Scan for the cell matching the given text and deliver its (X, Y) coordinate at center. 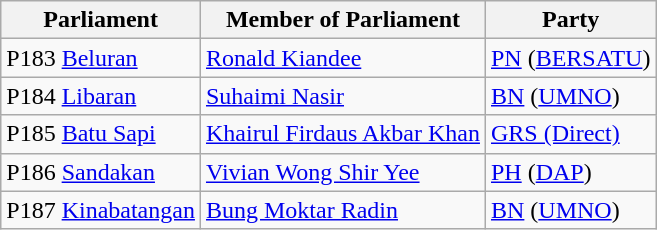
Bung Moktar Radin (342, 210)
Suhaimi Nasir (342, 96)
Party (570, 20)
Khairul Firdaus Akbar Khan (342, 134)
Ronald Kiandee (342, 58)
P187 Kinabatangan (101, 210)
Parliament (101, 20)
PN (BERSATU) (570, 58)
P183 Beluran (101, 58)
P186 Sandakan (101, 172)
P185 Batu Sapi (101, 134)
GRS (Direct) (570, 134)
PH (DAP) (570, 172)
P184 Libaran (101, 96)
Member of Parliament (342, 20)
Vivian Wong Shir Yee (342, 172)
